Capture the cell that displays the provided text and extract its [X, Y] central coordinate. 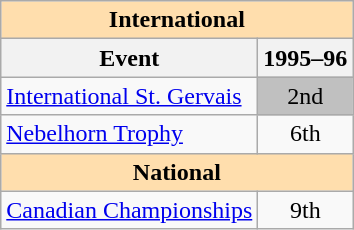
International St. Gervais [130, 96]
International [177, 20]
Event [130, 58]
Canadian Championships [130, 210]
9th [306, 210]
Nebelhorn Trophy [130, 134]
1995–96 [306, 58]
National [177, 172]
6th [306, 134]
2nd [306, 96]
